Pinpoint the cell where the given text exists, returning its (X, Y) midpoint coordinate. 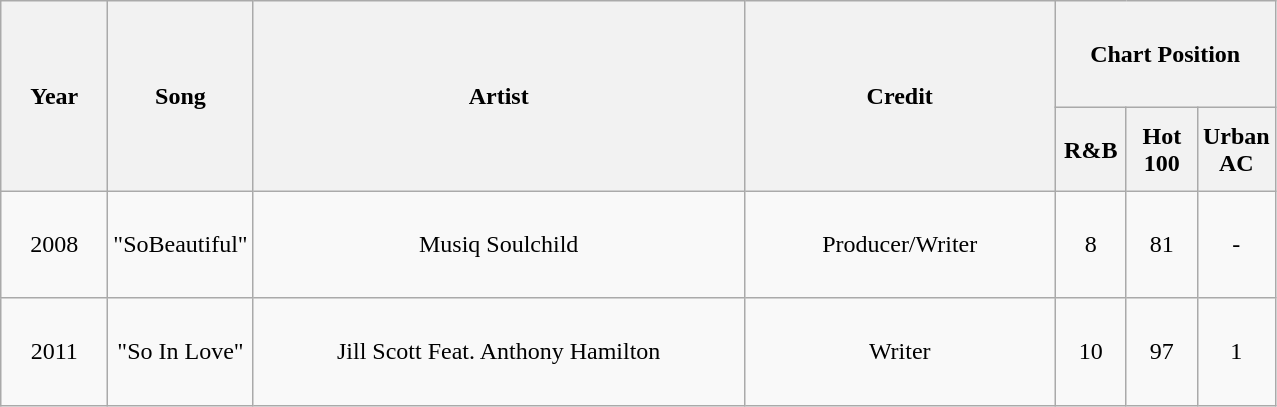
"SoBeautiful" (180, 244)
Song (180, 96)
"So In Love" (180, 352)
2011 (54, 352)
97 (1162, 352)
Urban AC (1236, 150)
Chart Position (1165, 54)
R&B (1090, 150)
Producer/Writer (900, 244)
Jill Scott Feat. Anthony Hamilton (498, 352)
2008 (54, 244)
10 (1090, 352)
1 (1236, 352)
Hot 100 (1162, 150)
Year (54, 96)
8 (1090, 244)
Musiq Soulchild (498, 244)
- (1236, 244)
Writer (900, 352)
Credit (900, 96)
81 (1162, 244)
Artist (498, 96)
